From the cell containing the given text, extract its center point as [X, Y] coordinate. 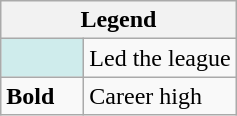
Bold [42, 96]
Legend [118, 20]
Career high [160, 96]
Led the league [160, 58]
